Extract the (x, y) coordinate from the center of the cell holding the provided text.  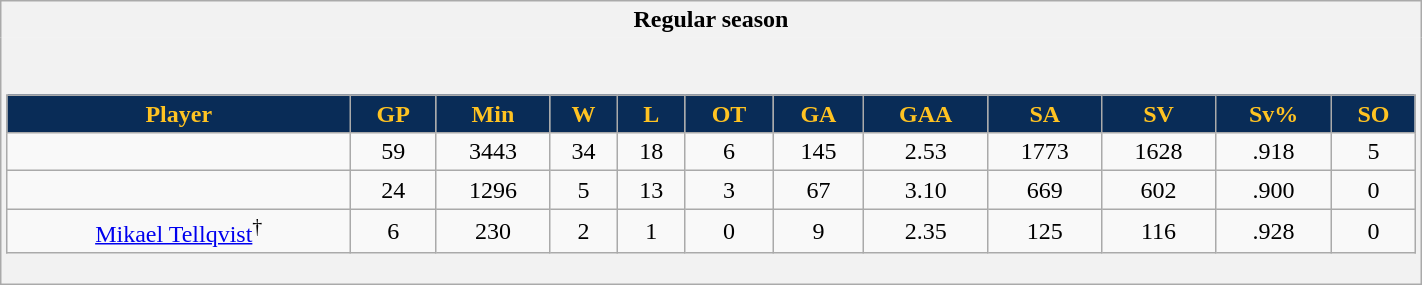
13 (651, 190)
2 (584, 232)
SA (1045, 114)
SV (1159, 114)
24 (394, 190)
GP (394, 114)
.928 (1273, 232)
9 (818, 232)
116 (1159, 232)
Regular season (711, 20)
1773 (1045, 152)
W (584, 114)
2.53 (926, 152)
L (651, 114)
34 (584, 152)
18 (651, 152)
1628 (1159, 152)
669 (1045, 190)
230 (493, 232)
GAA (926, 114)
Mikael Tellqvist† (178, 232)
2.35 (926, 232)
Min (493, 114)
SO (1374, 114)
3.10 (926, 190)
.918 (1273, 152)
125 (1045, 232)
1 (651, 232)
.900 (1273, 190)
59 (394, 152)
1296 (493, 190)
145 (818, 152)
GA (818, 114)
602 (1159, 190)
OT (729, 114)
3 (729, 190)
Player (178, 114)
3443 (493, 152)
Sv% (1273, 114)
67 (818, 190)
